Determine the (x, y) coordinate at the center of the cell enclosing the given text.  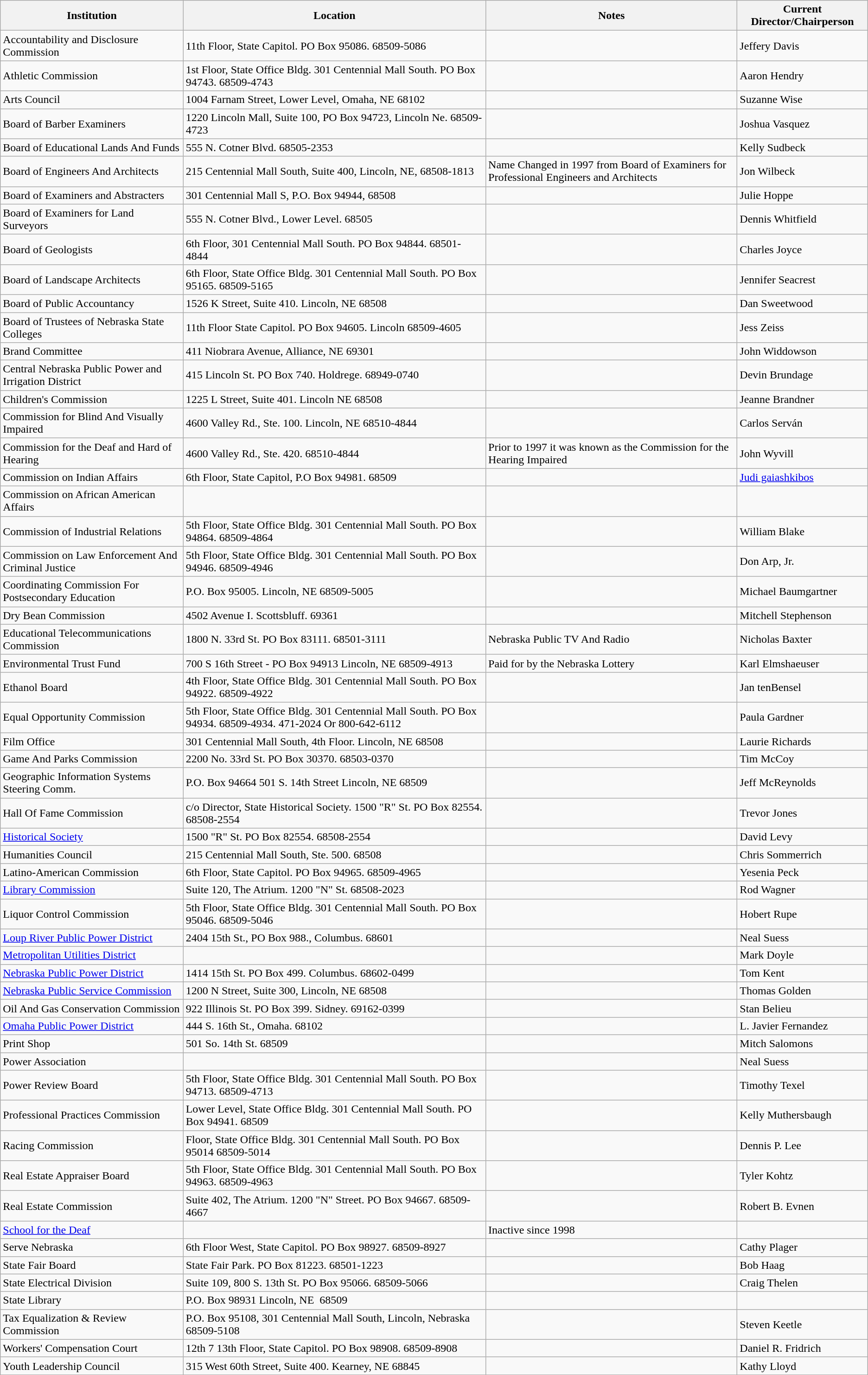
Board of Trustees of Nebraska State Colleges (92, 327)
Mitchell Stephenson (802, 615)
Devin Brundage (802, 376)
Racing Commission (92, 1145)
Steven Keetle (802, 1324)
Yesenia Peck (802, 872)
Carlos Serván (802, 423)
4600 Valley Rd., Ste. 420. 68510-4844 (334, 454)
Nebraska Public Power District (92, 973)
Tyler Kohtz (802, 1176)
215 Centennial Mall South, Suite 400, Lincoln, NE, 68508-1813 (334, 172)
State Electrical Division (92, 1283)
6th Floor, 301 Centennial Mall South. PO Box 94844. 68501-4844 (334, 249)
Library Commission (92, 890)
Ethanol Board (92, 687)
Paula Gardner (802, 717)
301 Centennial Mall South, 4th Floor. Lincoln, NE 68508 (334, 742)
6th Floor West, State Capitol. PO Box 98927. 68509-8927 (334, 1247)
L. Javier Fernandez (802, 1026)
Dry Bean Commission (92, 615)
Trevor Jones (802, 813)
Power Review Board (92, 1085)
Prior to 1997 it was known as the Commission for the Hearing Impaired (612, 454)
Board of Barber Examiners (92, 123)
Notes (612, 16)
555 N. Cotner Blvd., Lower Level. 68505 (334, 219)
12th 7 13th Floor, State Capitol. PO Box 98908. 68509-8908 (334, 1348)
Timothy Texel (802, 1085)
1800 N. 33rd St. PO Box 83111. 68501-3111 (334, 639)
315 West 60th Street, Suite 400. Kearney, NE 68845 (334, 1366)
Commission for Blind And Visually Impaired (92, 423)
William Blake (802, 531)
Suzanne Wise (802, 100)
Floor, State Office Bldg. 301 Centennial Mall South. PO Box 95014 68509-5014 (334, 1145)
Julie Hoppe (802, 195)
Aaron Hendry (802, 76)
444 S. 16th St., Omaha. 68102 (334, 1026)
Commission for the Deaf and Hard of Hearing (92, 454)
P.O. Box 95005. Lincoln, NE 68509-5005 (334, 592)
Children's Commission (92, 399)
Board of Geologists (92, 249)
Oil And Gas Conservation Commission (92, 1008)
Jess Zeiss (802, 327)
c/o Director, State Historical Society. 1500 "R" St. PO Box 82554. 68508-2554 (334, 813)
Chris Sommerrich (802, 855)
Central Nebraska Public Power and Irrigation District (92, 376)
Dennis P. Lee (802, 1145)
Bob Haag (802, 1265)
Commission on Law Enforcement And Criminal Justice (92, 561)
P.O. Box 94664 501 S. 14th Street Lincoln, NE 68509 (334, 783)
Athletic Commission (92, 76)
Jan tenBensel (802, 687)
Suite 402, The Atrium. 1200 "N" Street. PO Box 94667. 68509-4667 (334, 1206)
P.O. Box 98931 Lincoln, NE 68509 (334, 1300)
Game And Parks Commission (92, 759)
Humanities Council (92, 855)
11th Floor State Capitol. PO Box 94605. Lincoln 68509-4605 (334, 327)
Current Director/Chairperson (802, 16)
Karl Elmshaeuser (802, 663)
Daniel R. Fridrich (802, 1348)
Lower Level, State Office Bldg. 301 Centennial Mall South. PO Box 94941. 68509 (334, 1116)
Youth Leadership Council (92, 1366)
555 N. Cotner Blvd. 68505-2353 (334, 147)
Jennifer Seacrest (802, 279)
Board of Examiners for Land Surveyors (92, 219)
Location (334, 16)
Dennis Whitfield (802, 219)
Real Estate Commission (92, 1206)
411 Niobrara Avenue, Alliance, NE 69301 (334, 352)
Mark Doyle (802, 955)
Educational Telecommunications Commission (92, 639)
5th Floor, State Office Bldg. 301 Centennial Mall South. PO Box 94713. 68509-4713 (334, 1085)
Historical Society (92, 837)
State Fair Board (92, 1265)
4600 Valley Rd., Ste. 100. Lincoln, NE 68510-4844 (334, 423)
Serve Nebraska (92, 1247)
301 Centennial Mall S, P.O. Box 94944, 68508 (334, 195)
2200 No. 33rd St. PO Box 30370. 68503-0370 (334, 759)
Board of Public Accountancy (92, 303)
Laurie Richards (802, 742)
Kelly Muthersbaugh (802, 1116)
1200 N Street, Suite 300, Lincoln, NE 68508 (334, 991)
5th Floor, State Office Bldg. 301 Centennial Mall South. PO Box 95046. 68509-5046 (334, 914)
Accountability and Disclosure Commission (92, 45)
Latino-American Commission (92, 872)
700 S 16th Street - PO Box 94913 Lincoln, NE 68509-4913 (334, 663)
Geographic Information Systems Steering Comm. (92, 783)
Mitch Salomons (802, 1043)
Commission on Indian Affairs (92, 477)
John Wyvill (802, 454)
Kelly Sudbeck (802, 147)
215 Centennial Mall South, Ste. 500. 68508 (334, 855)
Real Estate Appraiser Board (92, 1176)
Stan Belieu (802, 1008)
Board of Engineers And Architects (92, 172)
5th Floor, State Office Bldg. 301 Centennial Mall South. PO Box 94934. 68509-4934. 471-2024 Or 800-642-6112 (334, 717)
1004 Farnam Street, Lower Level, Omaha, NE 68102 (334, 100)
John Widdowson (802, 352)
501 So. 14th St. 68509 (334, 1043)
Joshua Vasquez (802, 123)
6th Floor, State Office Bldg. 301 Centennial Mall South. PO Box 95165. 68509-5165 (334, 279)
1526 K Street, Suite 410. Lincoln, NE 68508 (334, 303)
5th Floor, State Office Bldg. 301 Centennial Mall South. PO Box 94963. 68509-4963 (334, 1176)
Power Association (92, 1062)
Commission of Industrial Relations (92, 531)
11th Floor, State Capitol. PO Box 95086. 68509-5086 (334, 45)
Tom Kent (802, 973)
Paid for by the Nebraska Lottery (612, 663)
Tim McCoy (802, 759)
1225 L Street, Suite 401. Lincoln NE 68508 (334, 399)
6th Floor, State Capitol, P.O Box 94981. 68509 (334, 477)
Craig Thelen (802, 1283)
Hobert Rupe (802, 914)
Jeffery Davis (802, 45)
Michael Baumgartner (802, 592)
State Fair Park. PO Box 81223. 68501-1223 (334, 1265)
State Library (92, 1300)
Arts Council (92, 100)
Board of Examiners and Abstracters (92, 195)
Metropolitan Utilities District (92, 955)
Thomas Golden (802, 991)
Dan Sweetwood (802, 303)
Commission on African American Affairs (92, 501)
Rod Wagner (802, 890)
Board of Landscape Architects (92, 279)
Omaha Public Power District (92, 1026)
Environmental Trust Fund (92, 663)
Film Office (92, 742)
Jeanne Brandner (802, 399)
1414 15th St. PO Box 499. Columbus. 68602-0499 (334, 973)
2404 15th St., PO Box 988., Columbus. 68601 (334, 938)
4th Floor, State Office Bldg. 301 Centennial Mall South. PO Box 94922. 68509-4922 (334, 687)
Jeff McReynolds (802, 783)
Professional Practices Commission (92, 1116)
4502 Avenue I. Scottsbluff. 69361 (334, 615)
Nebraska Public Service Commission (92, 991)
Judi gaiashkibos (802, 477)
Coordinating Commission For Postsecondary Education (92, 592)
Kathy Lloyd (802, 1366)
1500 "R" St. PO Box 82554. 68508-2554 (334, 837)
Equal Opportunity Commission (92, 717)
Suite 109, 800 S. 13th St. PO Box 95066. 68509-5066 (334, 1283)
School for the Deaf (92, 1230)
Institution (92, 16)
6th Floor, State Capitol. PO Box 94965. 68509-4965 (334, 872)
P.O. Box 95108, 301 Centennial Mall South, Lincoln, Nebraska 68509-5108 (334, 1324)
Inactive since 1998 (612, 1230)
Jon Wilbeck (802, 172)
922 Illinois St. PO Box 399. Sidney. 69162-0399 (334, 1008)
Charles Joyce (802, 249)
Suite 120, The Atrium. 1200 "N" St. 68508-2023 (334, 890)
1st Floor, State Office Bldg. 301 Centennial Mall South. PO Box 94743. 68509-4743 (334, 76)
1220 Lincoln Mall, Suite 100, PO Box 94723, Lincoln Ne. 68509-4723 (334, 123)
Hall Of Fame Commission (92, 813)
Nebraska Public TV And Radio (612, 639)
415 Lincoln St. PO Box 740. Holdrege. 68949-0740 (334, 376)
Print Shop (92, 1043)
Board of Educational Lands And Funds (92, 147)
Don Arp, Jr. (802, 561)
5th Floor, State Office Bldg. 301 Centennial Mall South. PO Box 94864. 68509-4864 (334, 531)
Cathy Plager (802, 1247)
Nicholas Baxter (802, 639)
Brand Committee (92, 352)
Tax Equalization & Review Commission (92, 1324)
Liquor Control Commission (92, 914)
David Levy (802, 837)
Name Changed in 1997 from Board of Examiners for Professional Engineers and Architects (612, 172)
5th Floor, State Office Bldg. 301 Centennial Mall South. PO Box 94946. 68509-4946 (334, 561)
Workers' Compensation Court (92, 1348)
Loup River Public Power District (92, 938)
Robert B. Evnen (802, 1206)
